Find where the given text appears and provide that cell's center as (X, Y) coordinate. 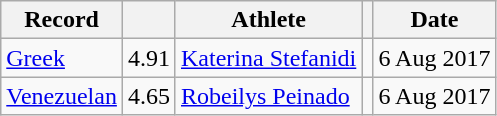
Date (434, 20)
Athlete (268, 20)
Greek (62, 58)
Record (62, 20)
Venezuelan (62, 96)
4.91 (148, 58)
4.65 (148, 96)
Katerina Stefanidi (268, 58)
Robeilys Peinado (268, 96)
